Find where the given text appears and provide that cell's center as (X, Y) coordinate. 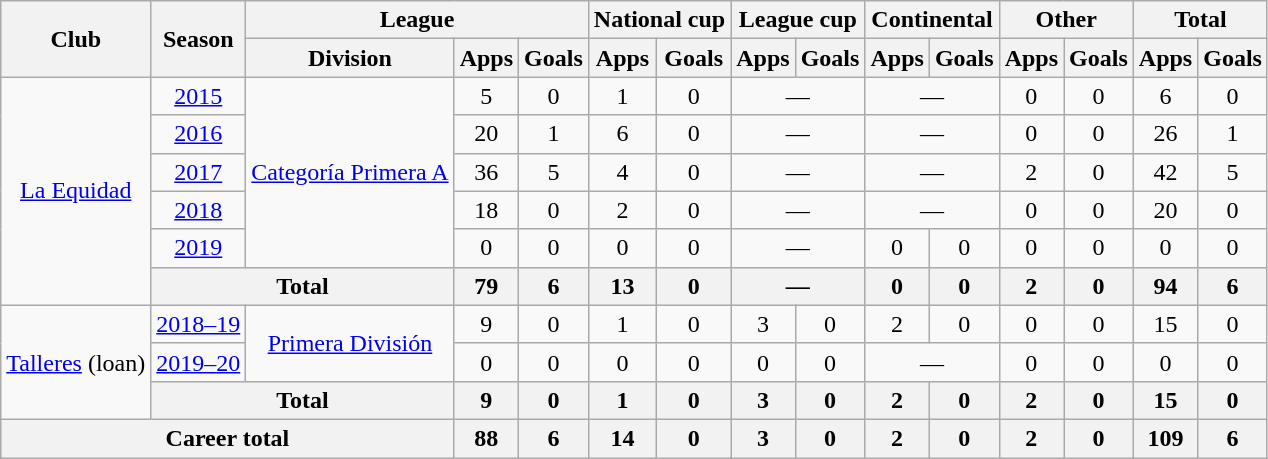
2015 (198, 96)
Other (1066, 20)
Division (350, 58)
14 (622, 438)
Primera División (350, 343)
Categoría Primera A (350, 172)
2016 (198, 134)
League (418, 20)
Club (76, 39)
2018 (198, 210)
Talleres (loan) (76, 362)
79 (486, 286)
88 (486, 438)
109 (1165, 438)
26 (1165, 134)
2017 (198, 172)
Season (198, 39)
League cup (798, 20)
Continental (932, 20)
2019 (198, 248)
18 (486, 210)
Career total (228, 438)
2019–20 (198, 362)
36 (486, 172)
La Equidad (76, 191)
National cup (659, 20)
4 (622, 172)
2018–19 (198, 324)
13 (622, 286)
42 (1165, 172)
94 (1165, 286)
